Provide the [x, y] coordinate of the cell's center where the given text is located.  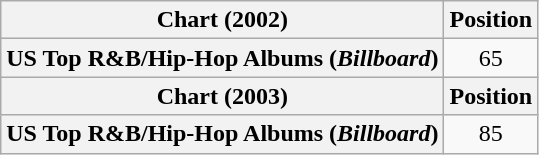
Chart (2003) [222, 96]
85 [491, 134]
Chart (2002) [222, 20]
65 [491, 58]
